Find where the given text appears and provide that cell's center as [X, Y] coordinate. 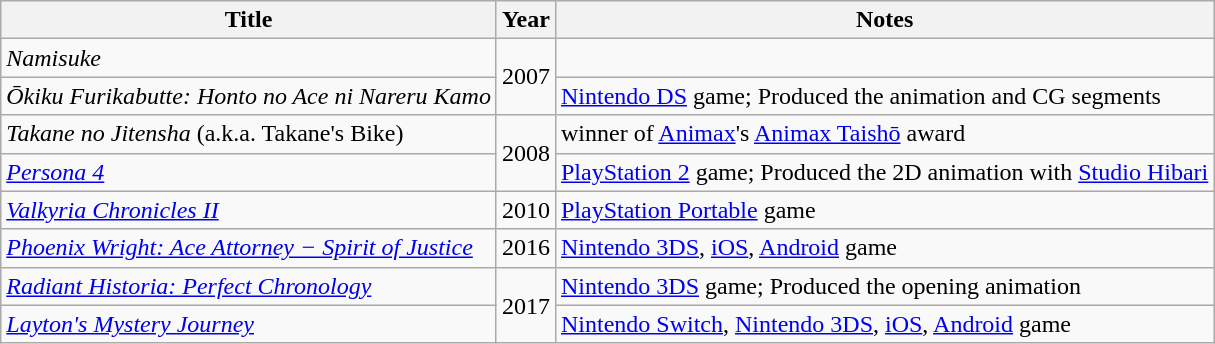
Persona 4 [249, 172]
2017 [526, 305]
Radiant Historia: Perfect Chronology [249, 286]
2010 [526, 210]
Takane no Jitensha (a.k.a. Takane's Bike) [249, 134]
PlayStation Portable game [884, 210]
2007 [526, 77]
winner of Animax's Animax Taishō award [884, 134]
2008 [526, 153]
PlayStation 2 game; Produced the 2D animation with Studio Hibari [884, 172]
Nintendo DS game; Produced the animation and CG segments [884, 96]
Ōkiku Furikabutte: Honto no Ace ni Nareru Kamo [249, 96]
Notes [884, 20]
Namisuke [249, 58]
2016 [526, 248]
Title [249, 20]
Year [526, 20]
Nintendo 3DS game; Produced the opening animation [884, 286]
Layton's Mystery Journey [249, 324]
Phoenix Wright: Ace Attorney − Spirit of Justice [249, 248]
Nintendo Switch, Nintendo 3DS, iOS, Android game [884, 324]
Valkyria Chronicles II [249, 210]
Nintendo 3DS, iOS, Android game [884, 248]
